Provide the [x, y] coordinate of the cell's center where the given text is located.  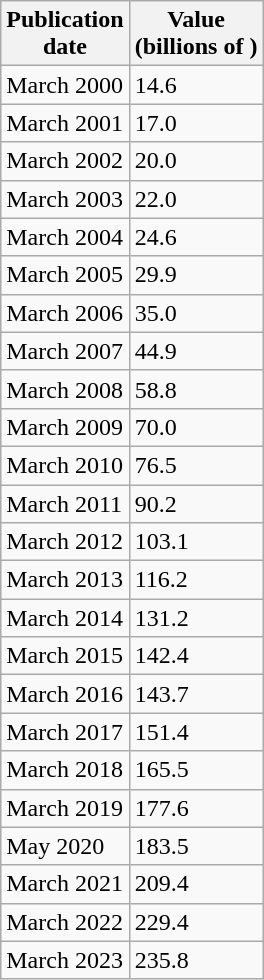
March 2019 [65, 808]
131.2 [196, 618]
142.4 [196, 656]
151.4 [196, 732]
March 2000 [65, 85]
March 2009 [65, 427]
March 2006 [65, 313]
March 2014 [65, 618]
29.9 [196, 275]
May 2020 [65, 846]
March 2013 [65, 580]
March 2003 [65, 199]
March 2002 [65, 161]
143.7 [196, 694]
Value(billions of ) [196, 34]
183.5 [196, 846]
March 2001 [65, 123]
58.8 [196, 389]
March 2004 [65, 237]
March 2015 [65, 656]
103.1 [196, 542]
March 2017 [65, 732]
March 2023 [65, 960]
March 2010 [65, 465]
90.2 [196, 503]
76.5 [196, 465]
March 2011 [65, 503]
14.6 [196, 85]
165.5 [196, 770]
March 2018 [65, 770]
35.0 [196, 313]
44.9 [196, 351]
March 2005 [65, 275]
March 2012 [65, 542]
17.0 [196, 123]
235.8 [196, 960]
March 2021 [65, 884]
March 2007 [65, 351]
22.0 [196, 199]
24.6 [196, 237]
177.6 [196, 808]
March 2022 [65, 922]
March 2008 [65, 389]
Publicationdate [65, 34]
116.2 [196, 580]
229.4 [196, 922]
March 2016 [65, 694]
20.0 [196, 161]
70.0 [196, 427]
209.4 [196, 884]
